Detect which cell encompasses the target text, then output its [X, Y] center coordinate. 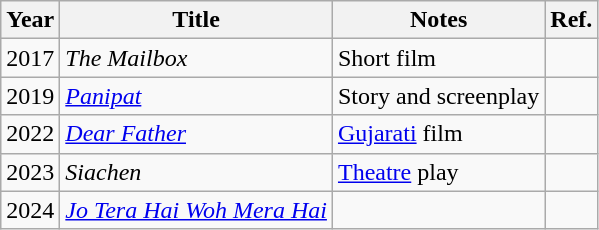
Ref. [572, 20]
2024 [30, 210]
Panipat [196, 96]
Notes [438, 20]
Dear Father [196, 134]
Year [30, 20]
Gujarati film [438, 134]
The Mailbox [196, 58]
Theatre play [438, 172]
Siachen [196, 172]
Short film [438, 58]
Jo Tera Hai Woh Mera Hai [196, 210]
2023 [30, 172]
2017 [30, 58]
Story and screenplay [438, 96]
Title [196, 20]
2019 [30, 96]
2022 [30, 134]
